Return [X, Y] of the center of cell containing provided text 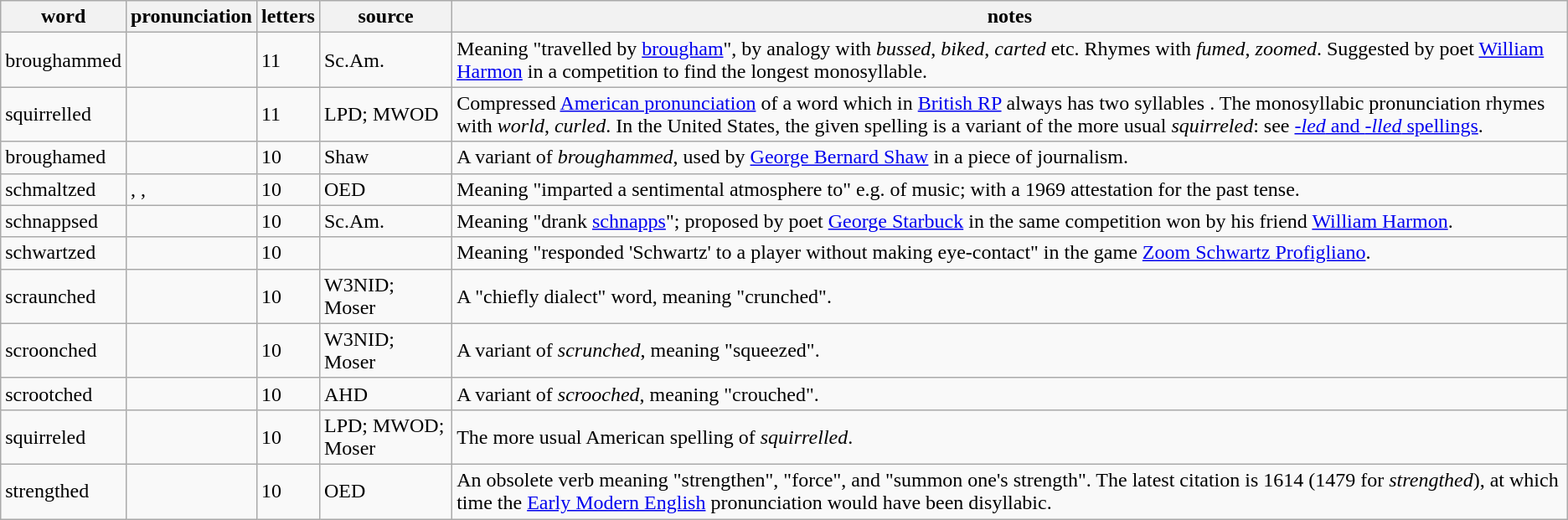
letters [288, 17]
broughammed [64, 60]
word [64, 17]
scrootched [64, 394]
broughamed [64, 157]
scroonched [64, 350]
A "chiefly dialect" word, meaning "crunched". [1010, 296]
scraunched [64, 296]
The more usual American spelling of squirrelled. [1010, 437]
A variant of scrunched, meaning "squeezed". [1010, 350]
Shaw [385, 157]
Meaning "responded 'Schwartz' to a player without making eye-contact" in the game Zoom Schwartz Profigliano. [1010, 253]
LPD; MWOD; Moser [385, 437]
Meaning "imparted a sentimental atmosphere to" e.g. of music; with a 1969 attestation for the past tense. [1010, 189]
LPD; MWOD [385, 114]
squirrelled [64, 114]
strengthed [64, 491]
Meaning "drank schnapps"; proposed by poet George Starbuck in the same competition won by his friend William Harmon. [1010, 221]
pronunciation [191, 17]
schnappsed [64, 221]
schmaltzed [64, 189]
A variant of broughammed, used by George Bernard Shaw in a piece of journalism. [1010, 157]
squirreled [64, 437]
source [385, 17]
A variant of scrooched, meaning "crouched". [1010, 394]
notes [1010, 17]
, , [191, 189]
AHD [385, 394]
schwartzed [64, 253]
